Capture the cell that displays the provided text and extract its (x, y) central coordinate. 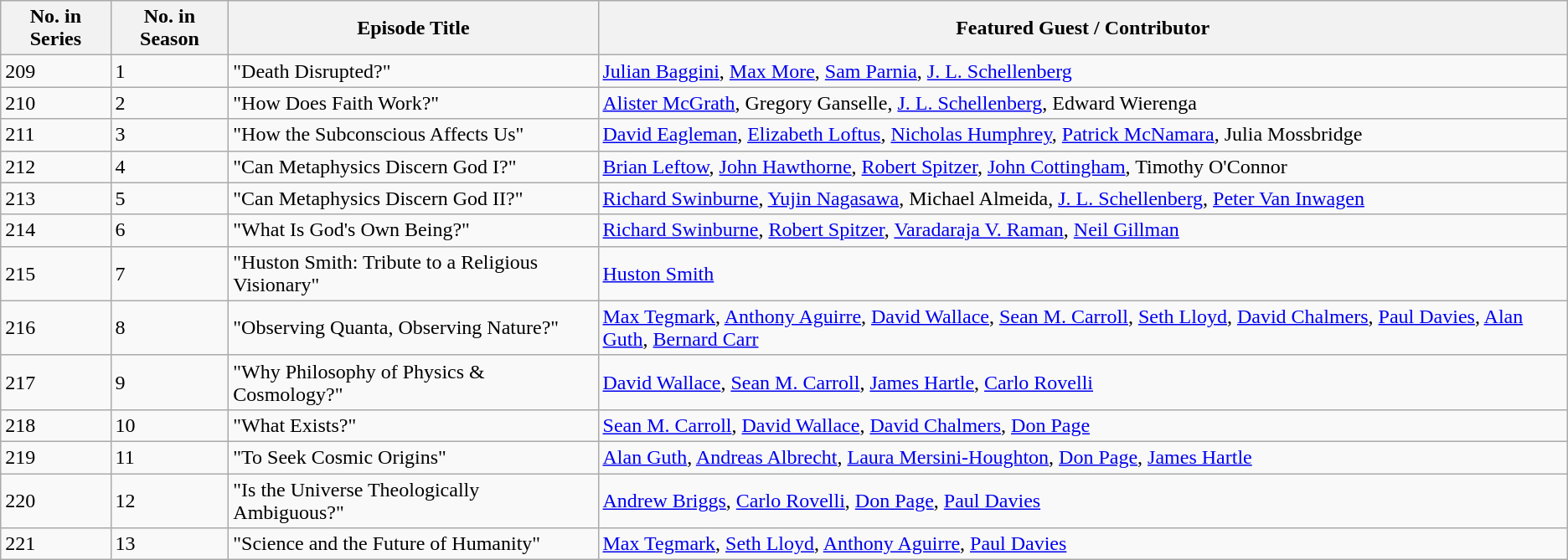
3 (169, 135)
Sean M. Carroll, David Wallace, David Chalmers, Don Page (1082, 425)
210 (55, 103)
Julian Baggini, Max More, Sam Parnia, J. L. Schellenberg (1082, 71)
220 (55, 501)
218 (55, 425)
217 (55, 382)
10 (169, 425)
5 (169, 198)
"Why Philosophy of Physics & Cosmology?" (414, 382)
12 (169, 501)
7 (169, 273)
Andrew Briggs, Carlo Rovelli, Don Page, Paul Davies (1082, 501)
"What Is God's Own Being?" (414, 230)
221 (55, 544)
Featured Guest / Contributor (1082, 28)
Richard Swinburne, Yujin Nagasawa, Michael Almeida, J. L. Schellenberg, Peter Van Inwagen (1082, 198)
"Can Metaphysics Discern God I?" (414, 167)
212 (55, 167)
216 (55, 328)
"Huston Smith: Tribute to a Religious Visionary" (414, 273)
4 (169, 167)
"Science and the Future of Humanity" (414, 544)
No. in Series (55, 28)
David Eagleman, Elizabeth Loftus, Nicholas Humphrey, Patrick McNamara, Julia Mossbridge (1082, 135)
209 (55, 71)
David Wallace, Sean M. Carroll, James Hartle, Carlo Rovelli (1082, 382)
9 (169, 382)
"To Seek Cosmic Origins" (414, 457)
Episode Title (414, 28)
219 (55, 457)
Max Tegmark, Seth Lloyd, Anthony Aguirre, Paul Davies (1082, 544)
1 (169, 71)
Alister McGrath, Gregory Ganselle, J. L. Schellenberg, Edward Wierenga (1082, 103)
11 (169, 457)
"What Exists?" (414, 425)
"How Does Faith Work?" (414, 103)
"Can Metaphysics Discern God II?" (414, 198)
Richard Swinburne, Robert Spitzer, Varadaraja V. Raman, Neil Gillman (1082, 230)
214 (55, 230)
"How the Subconscious Affects Us" (414, 135)
"Is the Universe Theologically Ambiguous?" (414, 501)
2 (169, 103)
213 (55, 198)
6 (169, 230)
211 (55, 135)
Alan Guth, Andreas Albrecht, Laura Mersini-Houghton, Don Page, James Hartle (1082, 457)
8 (169, 328)
215 (55, 273)
Huston Smith (1082, 273)
13 (169, 544)
Max Tegmark, Anthony Aguirre, David Wallace, Sean M. Carroll, Seth Lloyd, David Chalmers, Paul Davies, Alan Guth, Bernard Carr (1082, 328)
"Death Disrupted?" (414, 71)
No. in Season (169, 28)
Brian Leftow, John Hawthorne, Robert Spitzer, John Cottingham, Timothy O'Connor (1082, 167)
"Observing Quanta, Observing Nature?" (414, 328)
